Output the [x, y] coordinate of the center of the cell containing the given text.  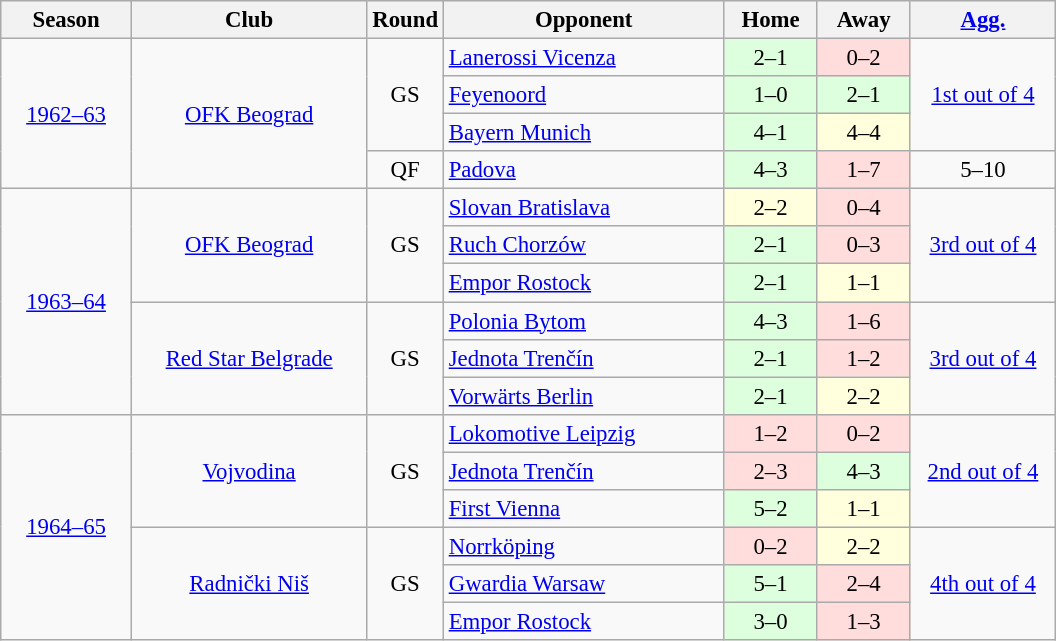
4–1 [770, 133]
Vorwärts Berlin [584, 396]
Radnički Niš [249, 584]
Norrköping [584, 546]
1–0 [770, 95]
1964–65 [66, 527]
1962–63 [66, 114]
Opponent [584, 20]
Round [405, 20]
2–4 [864, 584]
Agg. [983, 20]
Season [66, 20]
QF [405, 170]
First Vienna [584, 509]
1963–64 [66, 302]
1–3 [864, 621]
1–7 [864, 170]
Home [770, 20]
0–3 [864, 245]
5–1 [770, 584]
Ruch Chorzów [584, 245]
1st out of 4 [983, 96]
Away [864, 20]
Lokomotive Leipzig [584, 433]
2nd out of 4 [983, 470]
3–0 [770, 621]
5–10 [983, 170]
Red Star Belgrade [249, 358]
Lanerossi Vicenza [584, 58]
Padova [584, 170]
Feyenoord [584, 95]
Vojvodina [249, 470]
Slovan Bratislava [584, 208]
2–3 [770, 471]
4–4 [864, 133]
Club [249, 20]
0–4 [864, 208]
Bayern Munich [584, 133]
Gwardia Warsaw [584, 584]
Polonia Bytom [584, 321]
1–6 [864, 321]
4th out of 4 [983, 584]
5–2 [770, 509]
